Identify which cell holds the provided text, then report its (x, y) central coordinate. 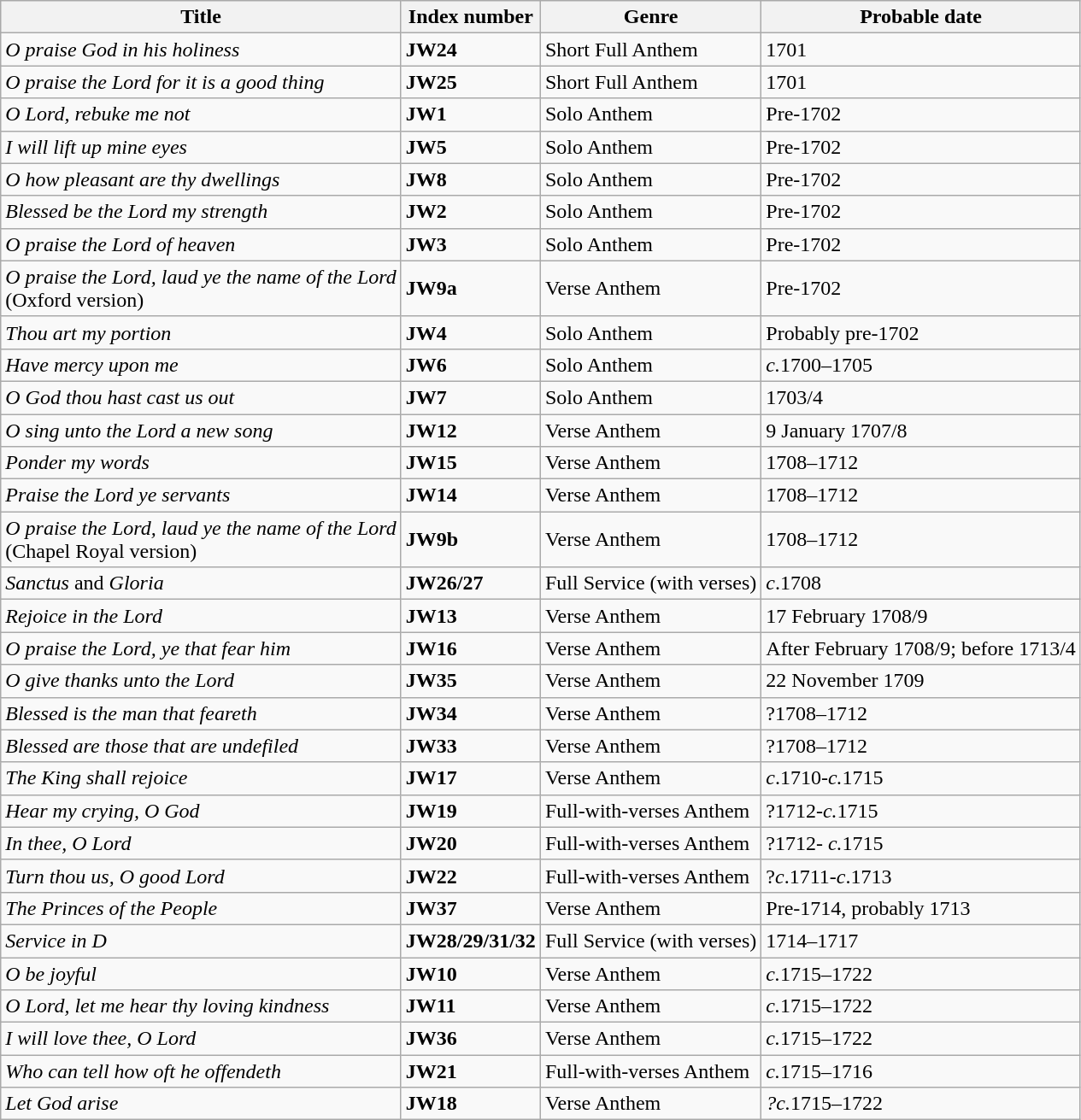
JW33 (470, 746)
c.1708 (921, 583)
Blessed is the man that feareth (202, 713)
Thou art my portion (202, 332)
JW24 (470, 50)
Probable date (921, 17)
Rejoice in the Lord (202, 616)
Probably pre-1702 (921, 332)
O Lord, rebuke me not (202, 114)
JW2 (470, 212)
JW12 (470, 430)
JW25 (470, 82)
O be joyful (202, 973)
?c.1711-c.1713 (921, 876)
Who can tell how oft he offendeth (202, 1071)
JW22 (470, 876)
c.1710-c.1715 (921, 778)
9 January 1707/8 (921, 430)
JW14 (470, 495)
O how pleasant are thy dwellings (202, 179)
O sing unto the Lord a new song (202, 430)
JW11 (470, 1006)
JW19 (470, 811)
O Lord, let me hear thy loving kindness (202, 1006)
JW4 (470, 332)
O praise the Lord, ye that fear him (202, 648)
JW35 (470, 681)
?1712- c.1715 (921, 843)
JW3 (470, 244)
JW21 (470, 1071)
JW1 (470, 114)
Ponder my words (202, 463)
JW26/27 (470, 583)
Praise the Lord ye servants (202, 495)
JW10 (470, 973)
Turn thou us, O good Lord (202, 876)
JW6 (470, 365)
1714–1717 (921, 941)
JW7 (470, 397)
1703/4 (921, 397)
JW16 (470, 648)
The King shall rejoice (202, 778)
Genre (650, 17)
Index number (470, 17)
Pre-1714, probably 1713 (921, 908)
I will lift up mine eyes (202, 147)
O praise God in his holiness (202, 50)
JW34 (470, 713)
JW28/29/31/32 (470, 941)
Let God arise (202, 1104)
O praise the Lord, laud ye the name of the Lord(Chapel Royal version) (202, 540)
17 February 1708/9 (921, 616)
JW9a (470, 289)
JW8 (470, 179)
JW20 (470, 843)
JW18 (470, 1104)
O praise the Lord, laud ye the name of the Lord(Oxford version) (202, 289)
Blessed are those that are undefiled (202, 746)
c.1715–1716 (921, 1071)
O give thanks unto the Lord (202, 681)
The Princes of the People (202, 908)
Service in D (202, 941)
JW5 (470, 147)
JW13 (470, 616)
O praise the Lord of heaven (202, 244)
I will love thee, O Lord (202, 1039)
Sanctus and Gloria (202, 583)
O praise the Lord for it is a good thing (202, 82)
In thee, O Lord (202, 843)
O God thou hast cast us out (202, 397)
After February 1708/9; before 1713/4 (921, 648)
Title (202, 17)
Have mercy upon me (202, 365)
?1712-c.1715 (921, 811)
22 November 1709 (921, 681)
JW15 (470, 463)
Hear my crying, O God (202, 811)
?c.1715–1722 (921, 1104)
Blessed be the Lord my strength (202, 212)
c.1700–1705 (921, 365)
JW37 (470, 908)
JW36 (470, 1039)
JW9b (470, 540)
JW17 (470, 778)
